Determine the (X, Y) coordinate at the center of the cell enclosing the given text.  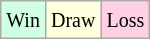
Draw (72, 20)
Win (24, 20)
Loss (126, 20)
